From the cell containing the given text, extract its center point as (x, y) coordinate. 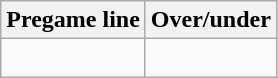
Over/under (210, 20)
Pregame line (74, 20)
